Determine the (x, y) coordinate at the center of the cell enclosing the given text.  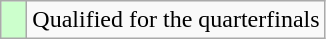
Qualified for the quarterfinals (176, 20)
